Pinpoint the cell where the given text exists, returning its (X, Y) midpoint coordinate. 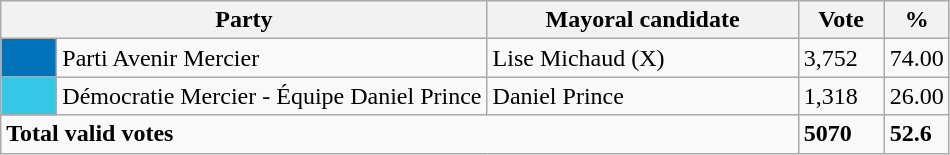
Mayoral candidate (642, 20)
52.6 (916, 134)
Parti Avenir Mercier (272, 58)
1,318 (841, 96)
3,752 (841, 58)
26.00 (916, 96)
74.00 (916, 58)
% (916, 20)
5070 (841, 134)
Vote (841, 20)
Daniel Prince (642, 96)
Party (244, 20)
Démocratie Mercier - Équipe Daniel Prince (272, 96)
Lise Michaud (X) (642, 58)
Total valid votes (400, 134)
